From the cell containing the given text, extract its center point as (X, Y) coordinate. 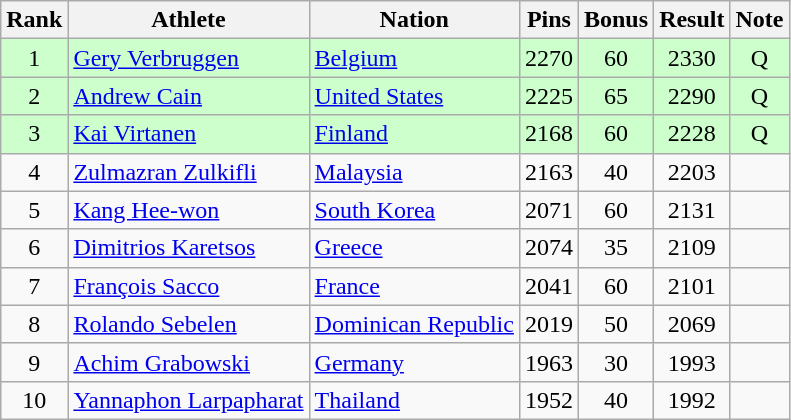
Thailand (414, 400)
1992 (692, 400)
1993 (692, 362)
Bonus (616, 20)
Zulmazran Zulkifli (188, 172)
Finland (414, 134)
5 (34, 210)
2071 (548, 210)
Belgium (414, 58)
Achim Grabowski (188, 362)
2163 (548, 172)
Germany (414, 362)
Andrew Cain (188, 96)
2041 (548, 286)
Greece (414, 248)
2203 (692, 172)
Nation (414, 20)
South Korea (414, 210)
Malaysia (414, 172)
Dimitrios Karetsos (188, 248)
2225 (548, 96)
Pins (548, 20)
Note (760, 20)
30 (616, 362)
2131 (692, 210)
65 (616, 96)
1952 (548, 400)
7 (34, 286)
Gery Verbruggen (188, 58)
Yannaphon Larpapharat (188, 400)
Rank (34, 20)
35 (616, 248)
Kai Virtanen (188, 134)
Result (692, 20)
9 (34, 362)
2290 (692, 96)
1963 (548, 362)
10 (34, 400)
4 (34, 172)
2 (34, 96)
France (414, 286)
2330 (692, 58)
2101 (692, 286)
Dominican Republic (414, 324)
2109 (692, 248)
2168 (548, 134)
3 (34, 134)
Kang Hee-won (188, 210)
United States (414, 96)
Rolando Sebelen (188, 324)
2069 (692, 324)
2270 (548, 58)
Athlete (188, 20)
1 (34, 58)
2019 (548, 324)
8 (34, 324)
6 (34, 248)
2228 (692, 134)
2074 (548, 248)
50 (616, 324)
François Sacco (188, 286)
